Return the [X, Y] coordinate for the center point of the cell that contains the specified text.  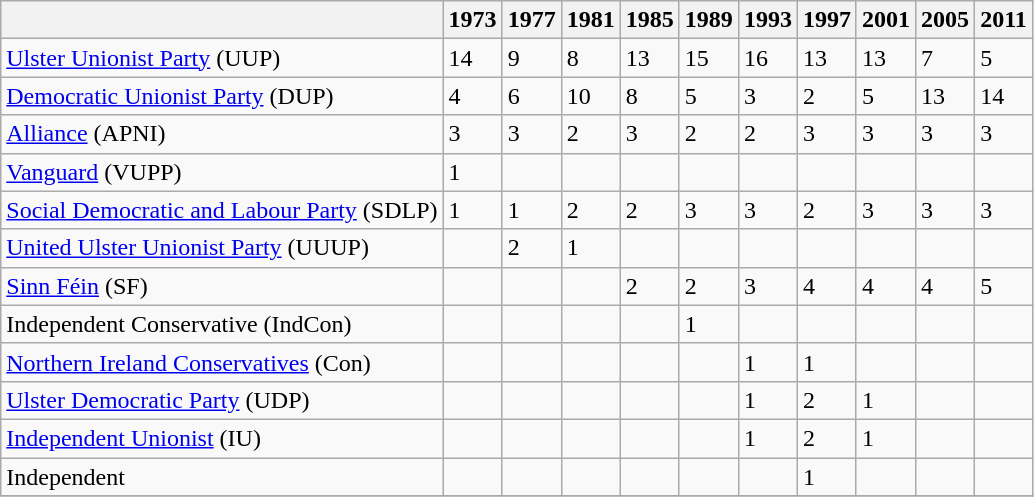
1973 [472, 20]
Sinn Féin (SF) [222, 286]
2011 [1004, 20]
Alliance (APNI) [222, 134]
2001 [886, 20]
10 [590, 96]
1993 [768, 20]
1981 [590, 20]
Social Democratic and Labour Party (SDLP) [222, 210]
Independent [222, 477]
9 [532, 58]
1997 [826, 20]
United Ulster Unionist Party (UUUP) [222, 248]
1985 [650, 20]
2005 [946, 20]
16 [768, 58]
Northern Ireland Conservatives (Con) [222, 362]
Vanguard (VUPP) [222, 172]
6 [532, 96]
Independent Unionist (IU) [222, 438]
1977 [532, 20]
Independent Conservative (IndCon) [222, 324]
1989 [708, 20]
Democratic Unionist Party (DUP) [222, 96]
Ulster Democratic Party (UDP) [222, 400]
15 [708, 58]
7 [946, 58]
Ulster Unionist Party (UUP) [222, 58]
